Provide the (X, Y) coordinate of the cell's center where the given text is located.  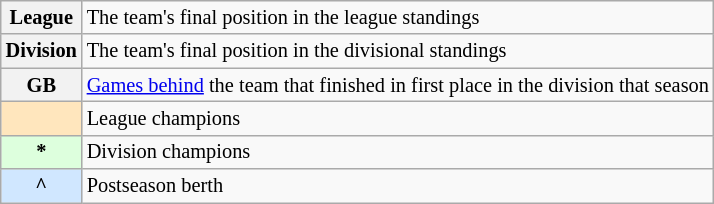
League champions (398, 118)
Games behind the team that finished in first place in the division that season (398, 85)
^ (42, 186)
* (42, 152)
League (42, 17)
The team's final position in the league standings (398, 17)
The team's final position in the divisional standings (398, 51)
Postseason berth (398, 186)
GB (42, 85)
Division champions (398, 152)
Division (42, 51)
